Output the (X, Y) coordinate of the center of the cell containing the given text.  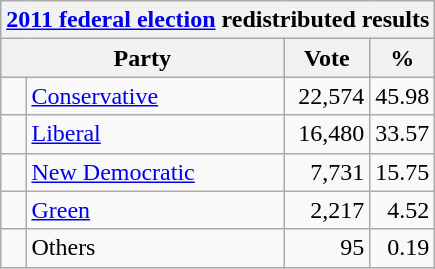
7,731 (327, 172)
Conservative (155, 96)
4.52 (402, 210)
New Democratic (155, 172)
Others (155, 248)
Party (142, 58)
22,574 (327, 96)
45.98 (402, 96)
16,480 (327, 134)
Vote (327, 58)
33.57 (402, 134)
95 (327, 248)
15.75 (402, 172)
2011 federal election redistributed results (218, 20)
Liberal (155, 134)
2,217 (327, 210)
% (402, 58)
0.19 (402, 248)
Green (155, 210)
